Search for the cell housing the specified text and yield its [X, Y] center coordinate. 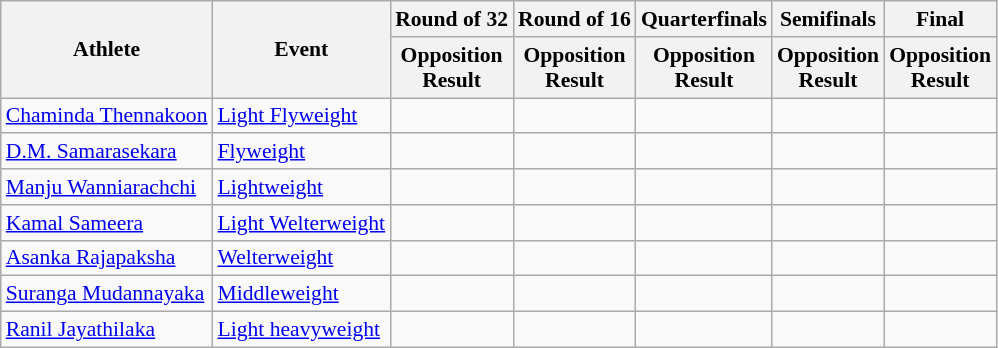
Light Flyweight [302, 116]
Quarterfinals [704, 19]
Light Welterweight [302, 223]
Ranil Jayathilaka [107, 330]
Semifinals [828, 19]
Round of 32 [452, 19]
Final [940, 19]
Flyweight [302, 152]
Event [302, 50]
Kamal Sameera [107, 223]
Round of 16 [574, 19]
Chaminda Thennakoon [107, 116]
D.M. Samarasekara [107, 152]
Asanka Rajapaksha [107, 258]
Middleweight [302, 294]
Manju Wanniarachchi [107, 187]
Lightweight [302, 187]
Suranga Mudannayaka [107, 294]
Welterweight [302, 258]
Light heavyweight [302, 330]
Athlete [107, 50]
